Output the (X, Y) coordinate of the center of the cell containing the given text.  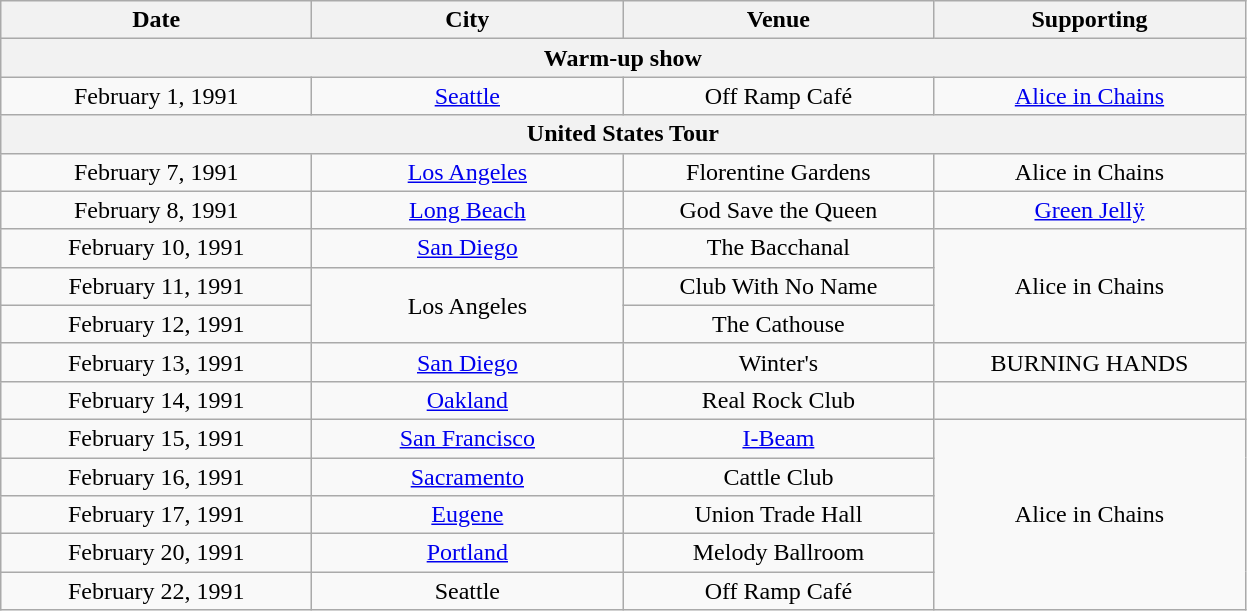
February 12, 1991 (156, 324)
February 13, 1991 (156, 362)
Eugene (468, 515)
February 1, 1991 (156, 96)
Portland (468, 553)
Venue (778, 20)
February 22, 1991 (156, 591)
February 14, 1991 (156, 400)
February 11, 1991 (156, 286)
February 20, 1991 (156, 553)
Warm-up show (623, 58)
San Francisco (468, 438)
City (468, 20)
Club With No Name (778, 286)
United States Tour (623, 134)
Real Rock Club (778, 400)
February 16, 1991 (156, 477)
Long Beach (468, 210)
February 7, 1991 (156, 172)
Green Jellÿ (1090, 210)
February 8, 1991 (156, 210)
Winter's (778, 362)
The Bacchanal (778, 248)
February 17, 1991 (156, 515)
Union Trade Hall (778, 515)
Date (156, 20)
Melody Ballroom (778, 553)
Oakland (468, 400)
February 10, 1991 (156, 248)
Supporting (1090, 20)
The Cathouse (778, 324)
Florentine Gardens (778, 172)
I-Beam (778, 438)
BURNING HANDS (1090, 362)
Sacramento (468, 477)
Cattle Club (778, 477)
God Save the Queen (778, 210)
February 15, 1991 (156, 438)
